For the text-containing cell, return its midpoint in (X, Y) coordinate format. 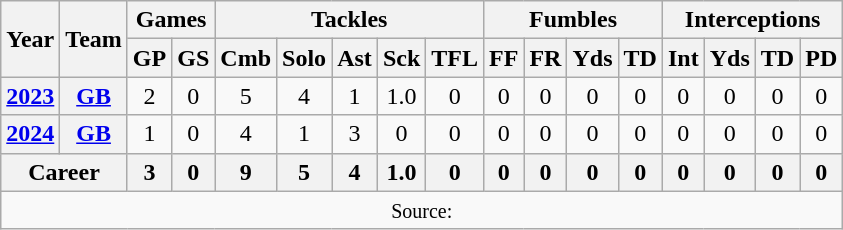
TFL (455, 58)
9 (246, 172)
FF (504, 58)
Team (94, 39)
Interceptions (752, 20)
GS (194, 58)
Ast (355, 58)
2023 (30, 96)
PD (822, 58)
Solo (304, 58)
Games (170, 20)
Source: (422, 210)
Sck (401, 58)
Career (64, 172)
Tackles (350, 20)
Int (683, 58)
Year (30, 39)
2024 (30, 134)
Cmb (246, 58)
2 (149, 96)
GP (149, 58)
FR (546, 58)
Fumbles (574, 20)
